Find where the given text appears and provide that cell's center as (X, Y) coordinate. 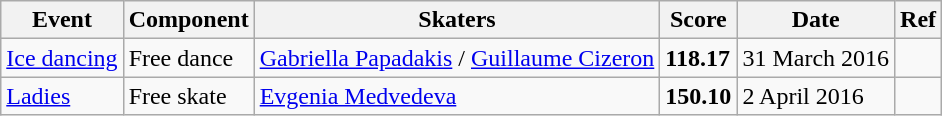
118.17 (698, 58)
Free skate (188, 96)
Evgenia Medvedeva (457, 96)
Skaters (457, 20)
Ladies (62, 96)
2 April 2016 (816, 96)
Event (62, 20)
Free dance (188, 58)
Gabriella Papadakis / Guillaume Cizeron (457, 58)
Date (816, 20)
Ice dancing (62, 58)
Ref (918, 20)
Score (698, 20)
150.10 (698, 96)
31 March 2016 (816, 58)
Component (188, 20)
